Output the (X, Y) coordinate of the center of the cell containing the given text.  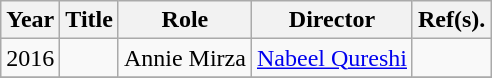
Nabeel Qureshi (332, 58)
Title (90, 20)
Director (332, 20)
Ref(s). (451, 20)
Year (30, 20)
Role (184, 20)
2016 (30, 58)
Annie Mirza (184, 58)
